Identify which cell holds the provided text, then report its (x, y) central coordinate. 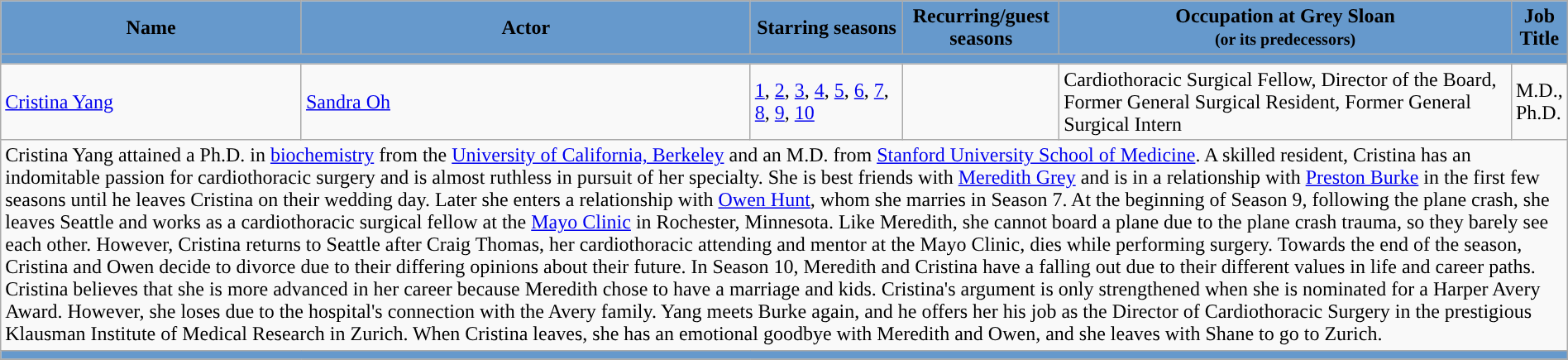
1, 2, 3, 4, 5, 6, 7, 8, 9, 10 (827, 102)
Sandra Oh (526, 102)
Starring seasons (827, 28)
Recurring/guest seasons (981, 28)
Occupation at Grey Sloan(or its predecessors) (1285, 28)
Name (151, 28)
M.D., Ph.D. (1539, 102)
Job Title (1539, 28)
Actor (526, 28)
Cardiothoracic Surgical Fellow, Director of the Board, Former General Surgical Resident, Former General Surgical Intern (1285, 102)
Cristina Yang (151, 102)
